Determine the (X, Y) coordinate at the center of the cell enclosing the given text.  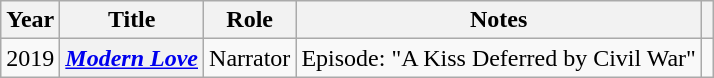
Narrator (250, 58)
2019 (30, 58)
Modern Love (132, 58)
Role (250, 20)
Episode: "A Kiss Deferred by Civil War" (499, 58)
Title (132, 20)
Year (30, 20)
Notes (499, 20)
